Determine the [X, Y] coordinate at the center of the cell enclosing the given text.  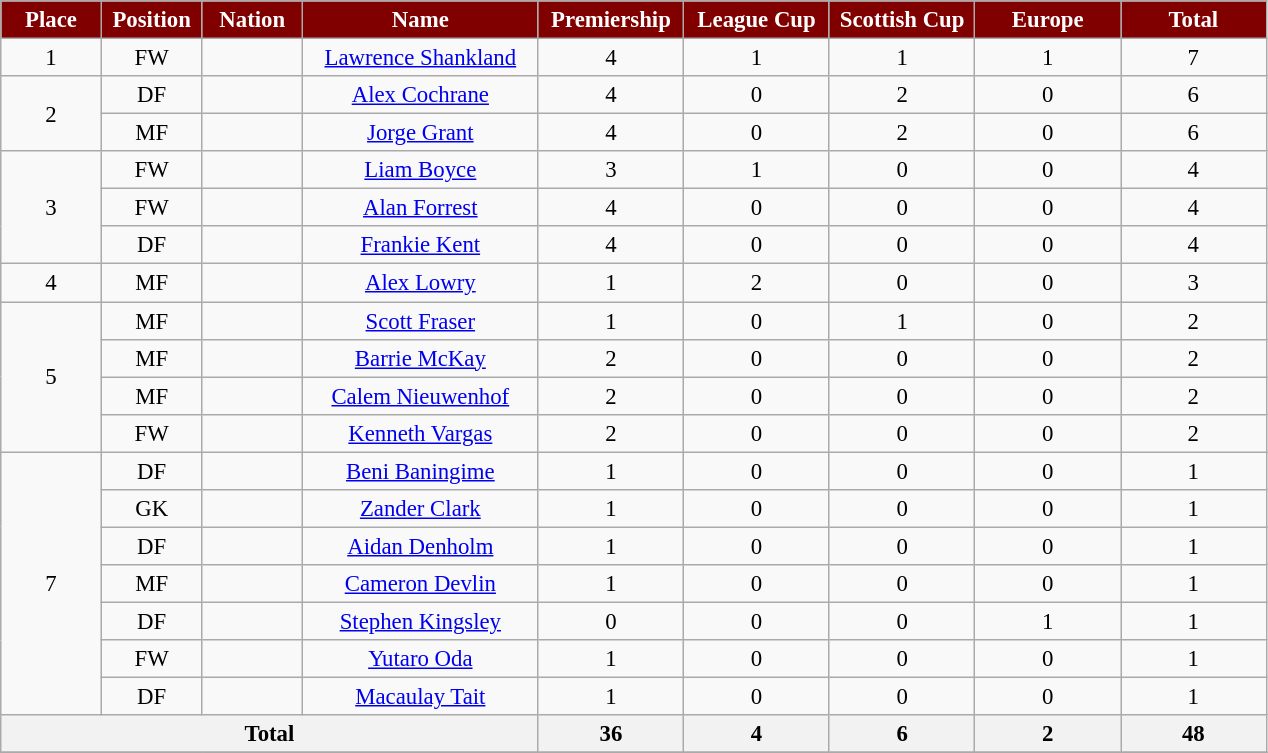
Scott Fraser [421, 321]
Kenneth Vargas [421, 433]
Place [52, 20]
Barrie McKay [421, 358]
League Cup [757, 20]
Europe [1048, 20]
Yutaro Oda [421, 659]
Alan Forrest [421, 208]
5 [52, 377]
GK [152, 509]
36 [611, 734]
Zander Clark [421, 509]
Alex Lowry [421, 283]
Stephen Kingsley [421, 621]
Name [421, 20]
Premiership [611, 20]
48 [1193, 734]
Alex Cochrane [421, 95]
Position [152, 20]
Liam Boyce [421, 170]
Calem Nieuwenhof [421, 396]
Beni Baningime [421, 471]
Aidan Denholm [421, 546]
Cameron Devlin [421, 584]
Scottish Cup [902, 20]
Lawrence Shankland [421, 58]
Frankie Kent [421, 245]
Nation [252, 20]
Macaulay Tait [421, 697]
Jorge Grant [421, 133]
